Extract the (x, y) coordinate from the center of the cell holding the provided text.  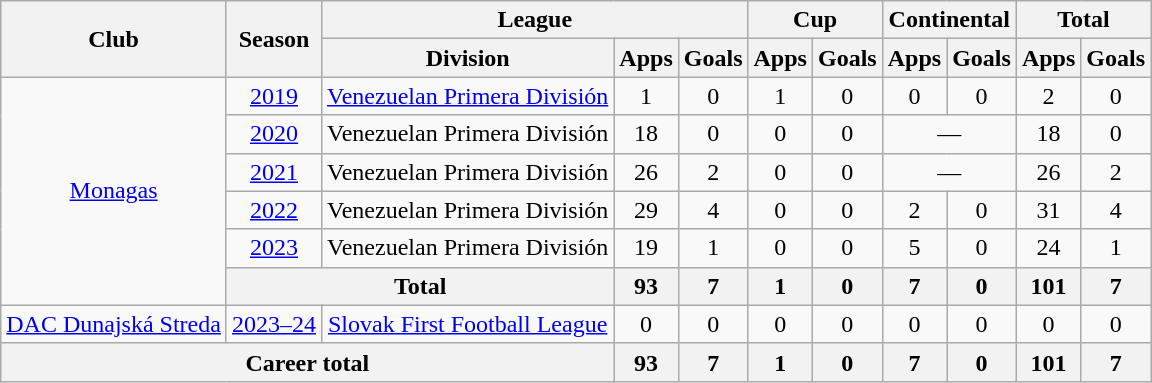
Cup (815, 20)
31 (1048, 210)
2022 (274, 210)
Club (114, 39)
Slovak First Football League (468, 324)
2023–24 (274, 324)
Continental (949, 20)
24 (1048, 248)
19 (646, 248)
5 (914, 248)
2023 (274, 248)
2020 (274, 134)
League (535, 20)
Career total (308, 362)
2021 (274, 172)
DAC Dunajská Streda (114, 324)
Season (274, 39)
2019 (274, 96)
29 (646, 210)
Division (468, 58)
Monagas (114, 191)
